Return [X, Y] of the center of cell containing provided text 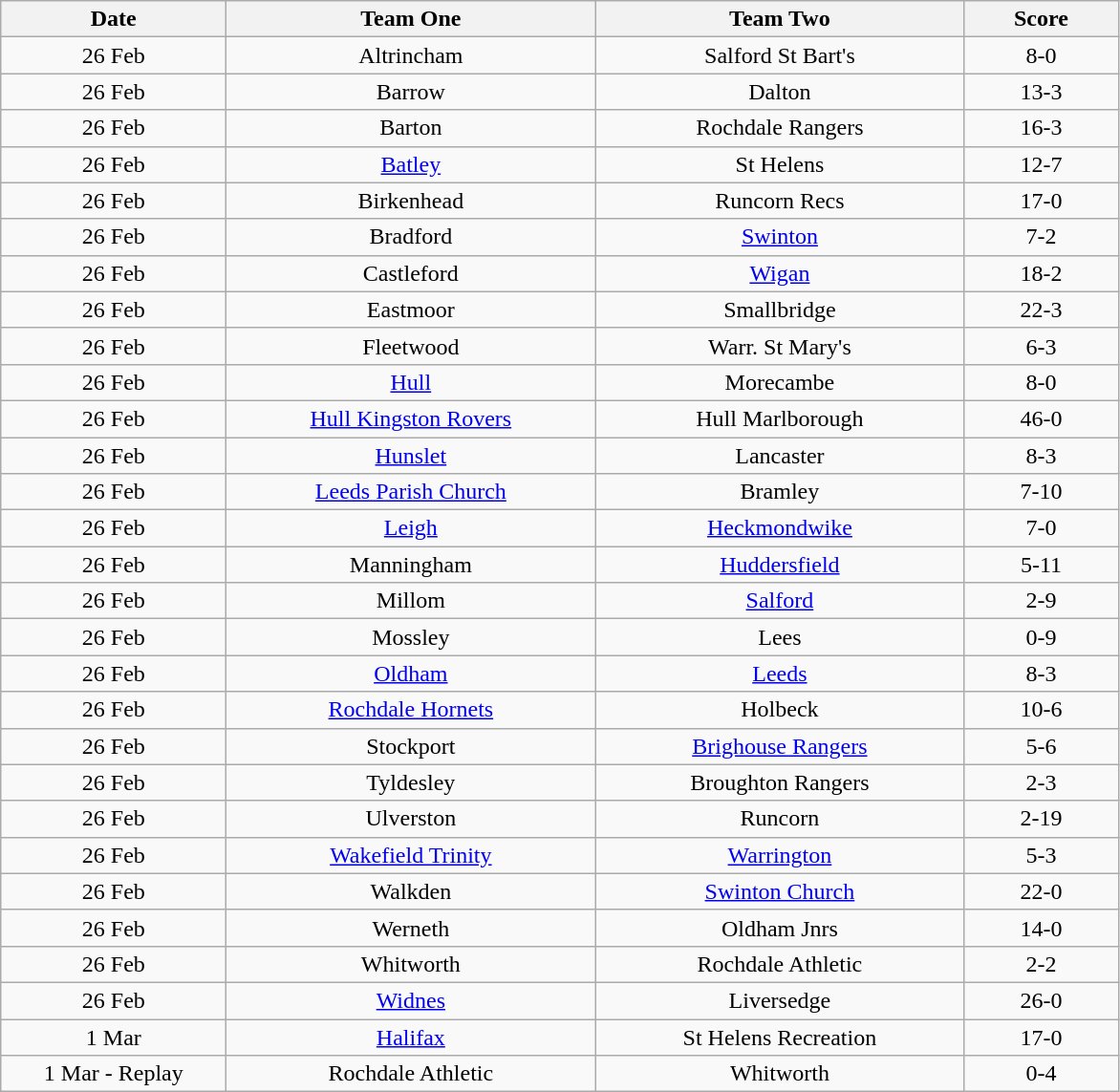
Wakefield Trinity [411, 855]
Huddersfield [780, 565]
Batley [411, 164]
7-0 [1042, 528]
2-2 [1042, 964]
13-3 [1042, 92]
26-0 [1042, 1000]
Tyldesley [411, 782]
Heckmondwike [780, 528]
Halifax [411, 1037]
Salford [780, 601]
Runcorn Recs [780, 201]
Rochdale Hornets [411, 710]
1 Mar - Replay [114, 1074]
Altrincham [411, 55]
Fleetwood [411, 346]
Runcorn [780, 819]
18-2 [1042, 273]
Werneth [411, 928]
Swinton [780, 237]
2-19 [1042, 819]
Hull Kingston Rovers [411, 418]
Barrow [411, 92]
5-11 [1042, 565]
Lees [780, 637]
Hull Marlborough [780, 418]
6-3 [1042, 346]
Oldham Jnrs [780, 928]
Bradford [411, 237]
St Helens [780, 164]
Morecambe [780, 382]
Warr. St Mary's [780, 346]
Dalton [780, 92]
Holbeck [780, 710]
12-7 [1042, 164]
Smallbridge [780, 310]
7-2 [1042, 237]
Leigh [411, 528]
2-9 [1042, 601]
14-0 [1042, 928]
2-3 [1042, 782]
Stockport [411, 746]
Mossley [411, 637]
Manningham [411, 565]
22-3 [1042, 310]
Broughton Rangers [780, 782]
Team One [411, 19]
Score [1042, 19]
5-6 [1042, 746]
Rochdale Rangers [780, 128]
0-4 [1042, 1074]
10-6 [1042, 710]
Barton [411, 128]
16-3 [1042, 128]
Warrington [780, 855]
Birkenhead [411, 201]
Salford St Bart's [780, 55]
46-0 [1042, 418]
Eastmoor [411, 310]
Bramley [780, 492]
Leeds [780, 674]
Walkden [411, 891]
Hunslet [411, 456]
Lancaster [780, 456]
1 Mar [114, 1037]
Hull [411, 382]
Team Two [780, 19]
St Helens Recreation [780, 1037]
Ulverston [411, 819]
Widnes [411, 1000]
0-9 [1042, 637]
Swinton Church [780, 891]
Leeds Parish Church [411, 492]
Millom [411, 601]
Wigan [780, 273]
Brighouse Rangers [780, 746]
Castleford [411, 273]
22-0 [1042, 891]
Date [114, 19]
7-10 [1042, 492]
Liversedge [780, 1000]
Oldham [411, 674]
5-3 [1042, 855]
